Output the (x, y) coordinate of the center of the cell containing the given text.  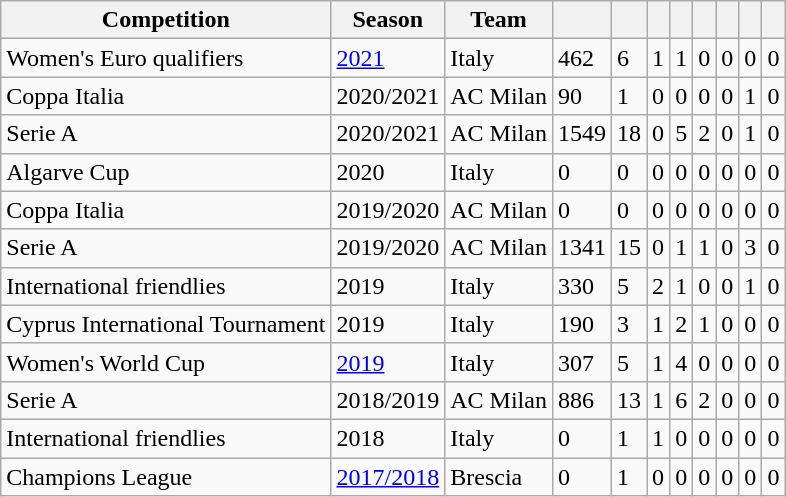
90 (582, 96)
Women's World Cup (166, 362)
13 (630, 400)
Season (388, 20)
Cyprus International Tournament (166, 324)
Team (499, 20)
2018/2019 (388, 400)
Women's Euro qualifiers (166, 58)
190 (582, 324)
2018 (388, 438)
2021 (388, 58)
330 (582, 286)
Algarve Cup (166, 172)
462 (582, 58)
307 (582, 362)
Champions League (166, 477)
1341 (582, 248)
4 (682, 362)
Competition (166, 20)
15 (630, 248)
2020 (388, 172)
886 (582, 400)
18 (630, 134)
Brescia (499, 477)
1549 (582, 134)
2017/2018 (388, 477)
